From the cell containing the given text, extract its center point as [x, y] coordinate. 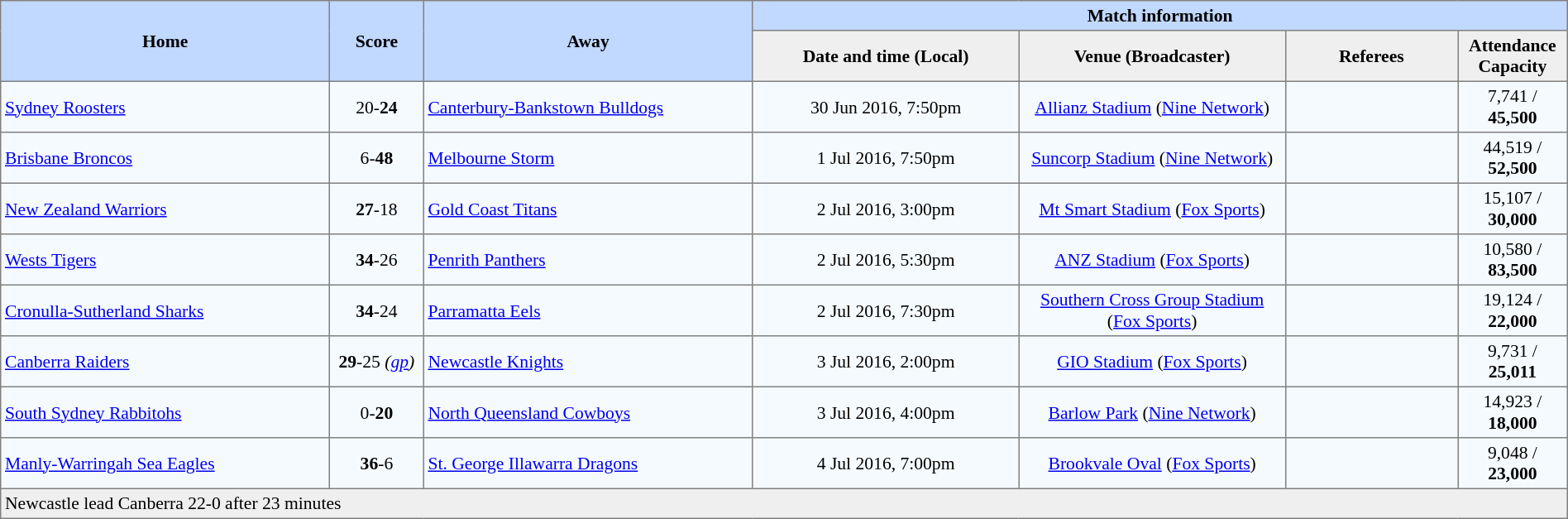
Sydney Roosters [165, 107]
Wests Tigers [165, 260]
20-24 [377, 107]
Manly-Warringah Sea Eagles [165, 464]
Suncorp Stadium (Nine Network) [1152, 158]
Melbourne Storm [588, 158]
29-25 (gp) [377, 362]
Allianz Stadium (Nine Network) [1152, 107]
14,923 / 18,000 [1513, 412]
1 Jul 2016, 7:50pm [886, 158]
36-6 [377, 464]
30 Jun 2016, 7:50pm [886, 107]
Match information [1159, 16]
St. George Illawarra Dragons [588, 464]
3 Jul 2016, 4:00pm [886, 412]
Cronulla-Sutherland Sharks [165, 310]
10,580 / 83,500 [1513, 260]
9,731 / 25,011 [1513, 362]
Newcastle lead Canberra 22-0 after 23 minutes [784, 503]
Home [165, 41]
New Zealand Warriors [165, 209]
19,124 / 22,000 [1513, 310]
Barlow Park (Nine Network) [1152, 412]
Brookvale Oval (Fox Sports) [1152, 464]
44,519 / 52,500 [1513, 158]
27-18 [377, 209]
3 Jul 2016, 2:00pm [886, 362]
Venue (Broadcaster) [1152, 56]
2 Jul 2016, 5:30pm [886, 260]
North Queensland Cowboys [588, 412]
Date and time (Local) [886, 56]
Referees [1371, 56]
Mt Smart Stadium (Fox Sports) [1152, 209]
Gold Coast Titans [588, 209]
6-48 [377, 158]
2 Jul 2016, 7:30pm [886, 310]
34-26 [377, 260]
Brisbane Broncos [165, 158]
Score [377, 41]
Attendance Capacity [1513, 56]
7,741 / 45,500 [1513, 107]
GIO Stadium (Fox Sports) [1152, 362]
ANZ Stadium (Fox Sports) [1152, 260]
Parramatta Eels [588, 310]
Away [588, 41]
0-20 [377, 412]
4 Jul 2016, 7:00pm [886, 464]
Canterbury-Bankstown Bulldogs [588, 107]
15,107 / 30,000 [1513, 209]
Penrith Panthers [588, 260]
2 Jul 2016, 3:00pm [886, 209]
Southern Cross Group Stadium (Fox Sports) [1152, 310]
Canberra Raiders [165, 362]
Newcastle Knights [588, 362]
South Sydney Rabbitohs [165, 412]
34-24 [377, 310]
9,048 / 23,000 [1513, 464]
